From the cell containing the given text, extract its center point as [x, y] coordinate. 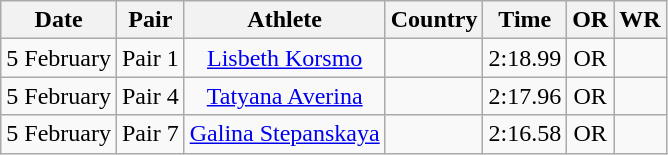
Tatyana Averina [284, 96]
WR [640, 20]
Country [434, 20]
Lisbeth Korsmo [284, 58]
Date [59, 20]
Pair 4 [150, 96]
2:18.99 [525, 58]
Pair 7 [150, 134]
Pair [150, 20]
2:17.96 [525, 96]
2:16.58 [525, 134]
Pair 1 [150, 58]
Athlete [284, 20]
Time [525, 20]
Galina Stepanskaya [284, 134]
